Return the (x, y) coordinate for the center point of the cell that contains the specified text.  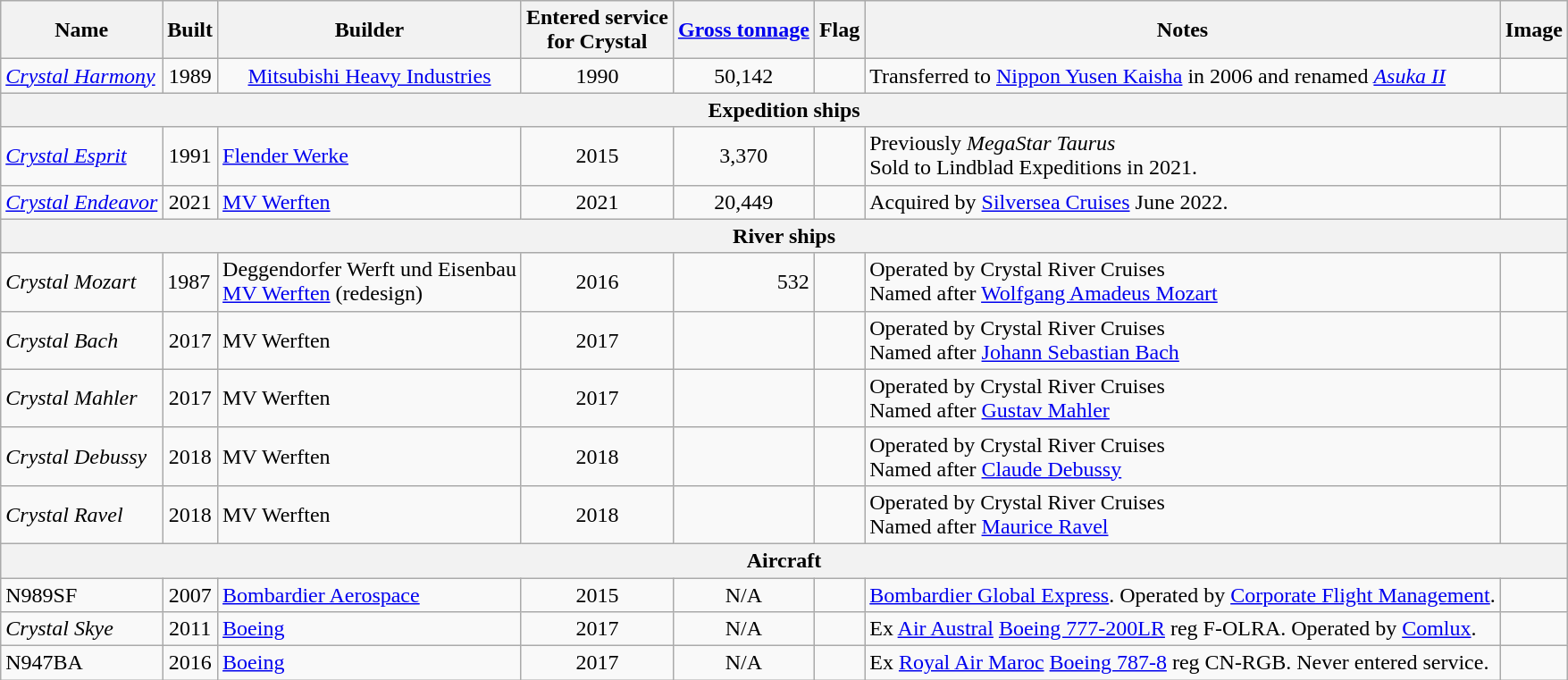
1989 (190, 76)
1990 (597, 76)
Operated by Crystal River Cruises Named after Claude Debussy (1183, 456)
Operated by Crystal River Cruises Named after Maurice Ravel (1183, 515)
2011 (190, 629)
Crystal Esprit (82, 155)
Crystal Skye (82, 629)
Ex Air Austral Boeing 777-200LR reg F-OLRA. Operated by Comlux. (1183, 629)
1991 (190, 155)
50,142 (743, 76)
Flag (839, 30)
Builder (370, 30)
N947BA (82, 663)
N989SF (82, 594)
Flender Werke (370, 155)
Operated by Crystal River Cruises Named after Wolfgang Amadeus Mozart (1183, 282)
Crystal Endeavor (82, 202)
Crystal Mozart (82, 282)
1987 (190, 282)
Name (82, 30)
Built (190, 30)
Notes (1183, 30)
Bombardier Global Express. Operated by Corporate Flight Management. (1183, 594)
Entered servicefor Crystal (597, 30)
20,449 (743, 202)
Crystal Debussy (82, 456)
Expedition ships (784, 110)
Crystal Bach (82, 340)
Ex Royal Air Maroc Boeing 787-8 reg CN-RGB. Never entered service. (1183, 663)
River ships (784, 236)
Previously MegaStar TaurusSold to Lindblad Expeditions in 2021. (1183, 155)
Crystal Ravel (82, 515)
Crystal Mahler (82, 399)
Aircraft (784, 560)
Deggendorfer Werft und EisenbauMV Werften (redesign) (370, 282)
Gross tonnage (743, 30)
532 (743, 282)
Mitsubishi Heavy Industries (370, 76)
Operated by Crystal River Cruises Named after Gustav Mahler (1183, 399)
Acquired by Silversea Cruises June 2022. (1183, 202)
Bombardier Aerospace (370, 594)
3,370 (743, 155)
Image (1533, 30)
Operated by Crystal River Cruises Named after Johann Sebastian Bach (1183, 340)
Crystal Harmony (82, 76)
Transferred to Nippon Yusen Kaisha in 2006 and renamed Asuka II (1183, 76)
2007 (190, 594)
